Locate the cell with the specified text and output its [x, y] center coordinate. 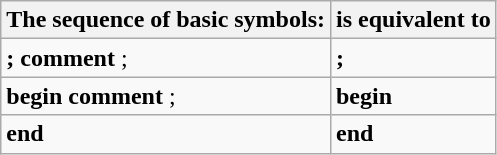
begin comment ; [166, 96]
The sequence of basic symbols: [166, 20]
; [413, 58]
begin [413, 96]
; comment ; [166, 58]
is equivalent to [413, 20]
